Search for the cell housing the specified text and yield its (x, y) center coordinate. 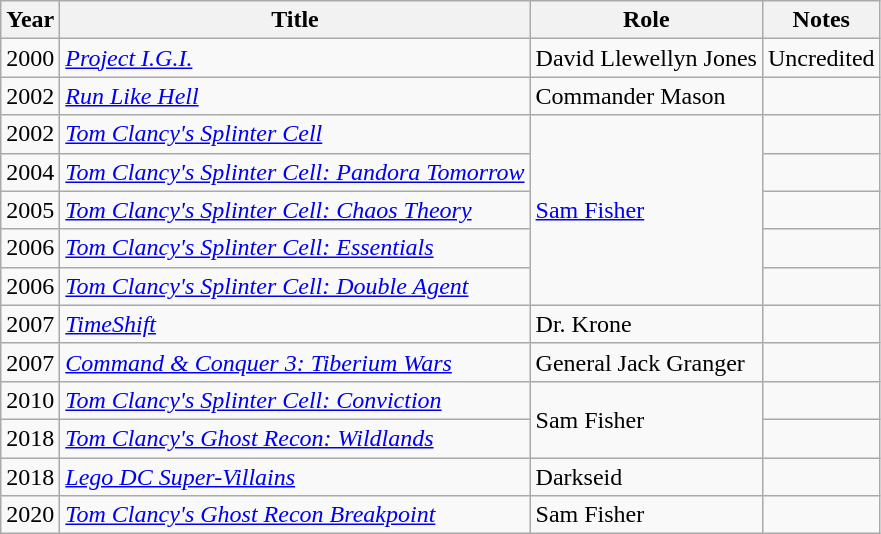
Year (30, 20)
Role (646, 20)
Tom Clancy's Ghost Recon Breakpoint (295, 515)
Tom Clancy's Splinter Cell: Pandora Tomorrow (295, 172)
2000 (30, 58)
Tom Clancy's Splinter Cell: Double Agent (295, 286)
Tom Clancy's Splinter Cell: Conviction (295, 400)
2005 (30, 210)
Dr. Krone (646, 324)
Run Like Hell (295, 96)
Tom Clancy's Splinter Cell: Essentials (295, 248)
General Jack Granger (646, 362)
Tom Clancy's Splinter Cell (295, 134)
Project I.G.I. (295, 58)
2020 (30, 515)
Tom Clancy's Splinter Cell: Chaos Theory (295, 210)
TimeShift (295, 324)
2010 (30, 400)
Notes (821, 20)
Darkseid (646, 477)
2004 (30, 172)
Command & Conquer 3: Tiberium Wars (295, 362)
Uncredited (821, 58)
Lego DC Super-Villains (295, 477)
Tom Clancy's Ghost Recon: Wildlands (295, 438)
David Llewellyn Jones (646, 58)
Title (295, 20)
Commander Mason (646, 96)
